Identify which cell holds the provided text, then report its [X, Y] central coordinate. 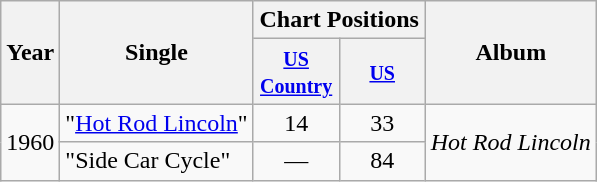
Year [30, 52]
Hot Rod Lincoln [510, 142]
Album [510, 52]
Chart Positions [339, 20]
US Country [296, 72]
— [296, 161]
"Hot Rod Lincoln" [156, 123]
33 [382, 123]
US [382, 72]
14 [296, 123]
1960 [30, 142]
Single [156, 52]
84 [382, 161]
"Side Car Cycle" [156, 161]
